Find where the given text appears and provide that cell's center as [x, y] coordinate. 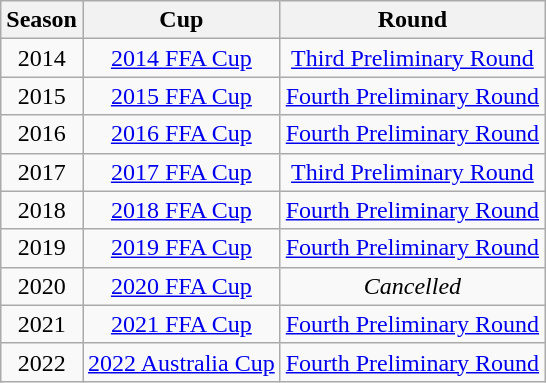
2018 [42, 210]
2017 [42, 172]
2014 [42, 58]
2020 [42, 286]
2021 [42, 324]
2015 FFA Cup [181, 96]
Cup [181, 20]
2018 FFA Cup [181, 210]
Season [42, 20]
2022 [42, 362]
2021 FFA Cup [181, 324]
Round [412, 20]
2016 [42, 134]
Cancelled [412, 286]
2020 FFA Cup [181, 286]
2016 FFA Cup [181, 134]
2015 [42, 96]
2019 [42, 248]
2022 Australia Cup [181, 362]
2019 FFA Cup [181, 248]
2017 FFA Cup [181, 172]
2014 FFA Cup [181, 58]
